Find where the given text appears and provide that cell's center as (x, y) coordinate. 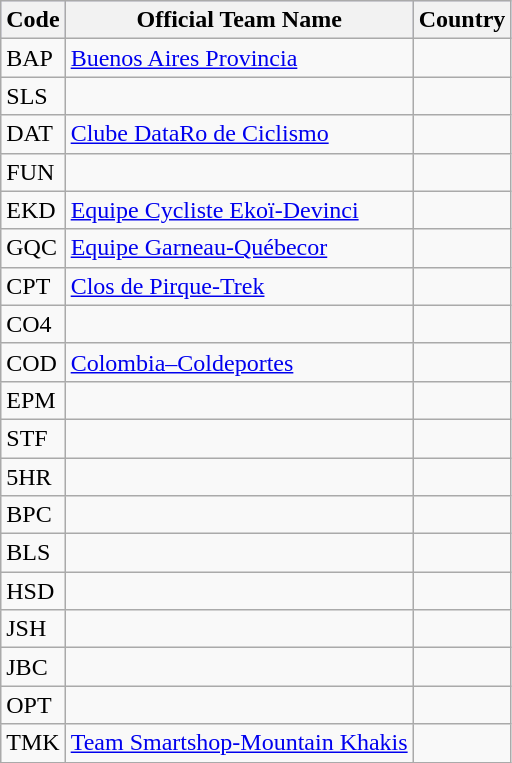
BAP (33, 58)
FUN (33, 172)
COD (33, 362)
Equipe Cycliste Ekoï-Devinci (239, 210)
EPM (33, 400)
5HR (33, 477)
BLS (33, 553)
Code (33, 20)
CPT (33, 286)
JBC (33, 667)
Official Team Name (239, 20)
Country (462, 20)
GQC (33, 248)
EKD (33, 210)
OPT (33, 705)
Buenos Aires Provincia (239, 58)
HSD (33, 591)
BPC (33, 515)
Team Smartshop-Mountain Khakis (239, 743)
DAT (33, 134)
SLS (33, 96)
CO4 (33, 324)
Equipe Garneau-Québecor (239, 248)
Clube DataRo de Ciclismo (239, 134)
STF (33, 438)
Colombia–Coldeportes (239, 362)
JSH (33, 629)
TMK (33, 743)
Clos de Pirque-Trek (239, 286)
